Output the [X, Y] coordinate of the center of the cell containing the given text.  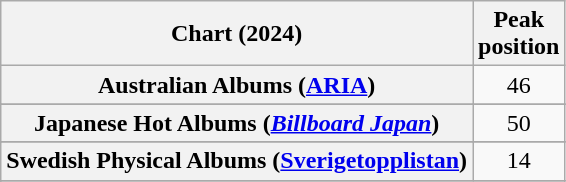
Chart (2024) [237, 34]
46 [519, 85]
50 [519, 123]
14 [519, 161]
Peakposition [519, 34]
Australian Albums (ARIA) [237, 85]
Japanese Hot Albums (Billboard Japan) [237, 123]
Swedish Physical Albums (Sverigetopplistan) [237, 161]
